Output the [X, Y] coordinate of the center of the cell containing the given text.  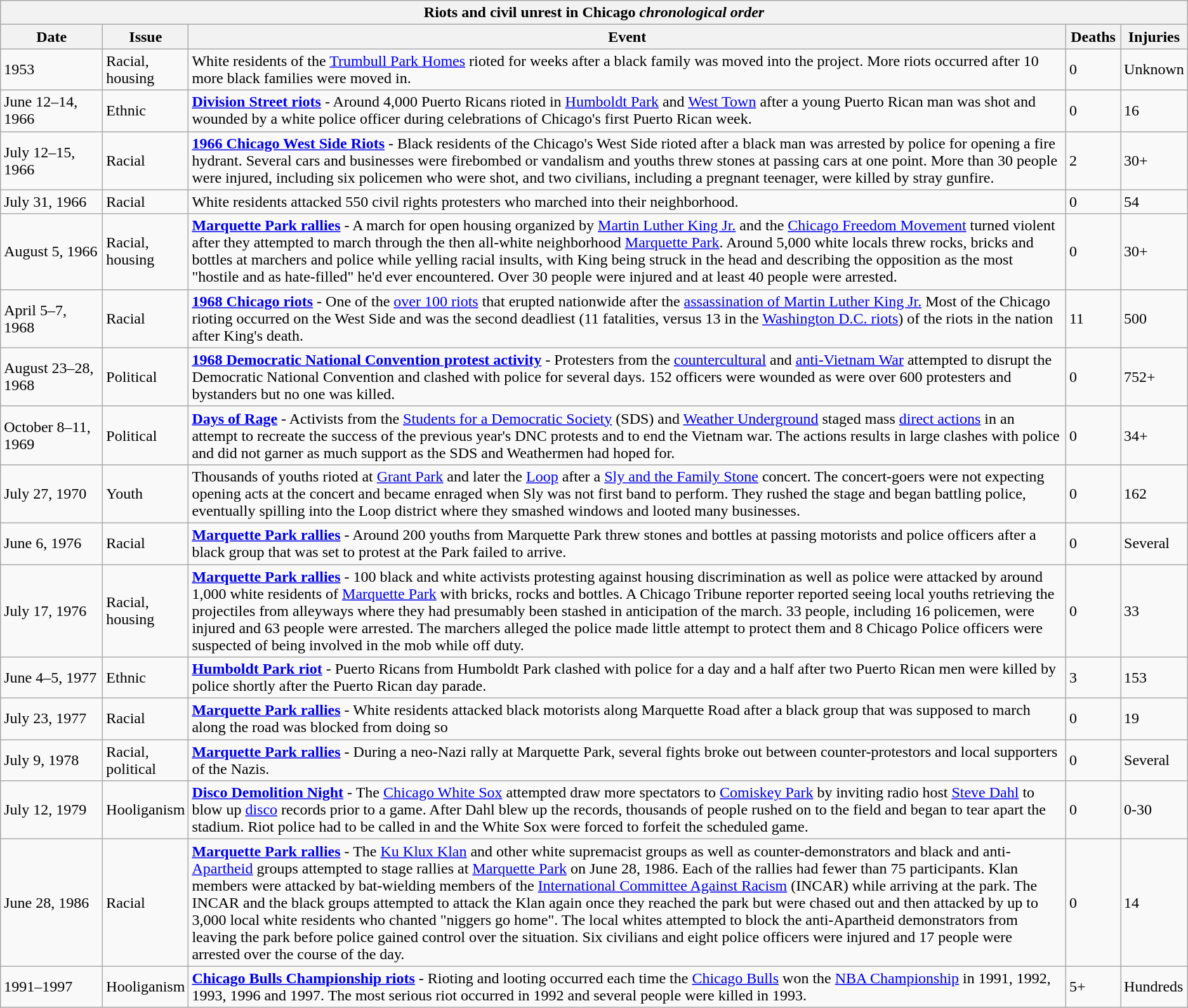
July 12–15, 1966 [52, 160]
July 23, 1977 [52, 719]
Unknown [1154, 70]
752+ [1154, 377]
11 [1093, 318]
July 17, 1976 [52, 611]
Riots and civil unrest in Chicago chronological order [594, 13]
June 4–5, 1977 [52, 677]
August 23–28, 1968 [52, 377]
19 [1154, 719]
Event [627, 37]
White residents attacked 550 civil rights protesters who marched into their neighborhood. [627, 202]
October 8–11, 1969 [52, 435]
34+ [1154, 435]
July 31, 1966 [52, 202]
153 [1154, 677]
0-30 [1154, 810]
54 [1154, 202]
Date [52, 37]
1991–1997 [52, 987]
April 5–7, 1968 [52, 318]
August 5, 1966 [52, 251]
Issue [146, 37]
33 [1154, 611]
3 [1093, 677]
Hundreds [1154, 987]
162 [1154, 494]
500 [1154, 318]
2 [1093, 160]
June 28, 1986 [52, 903]
Racial, political [146, 760]
Youth [146, 494]
July 27, 1970 [52, 494]
Deaths [1093, 37]
Injuries [1154, 37]
June 6, 1976 [52, 543]
July 12, 1979 [52, 810]
June 12–14, 1966 [52, 110]
16 [1154, 110]
July 9, 1978 [52, 760]
1953 [52, 70]
14 [1154, 903]
5+ [1093, 987]
